Identify which cell holds the provided text, then report its (x, y) central coordinate. 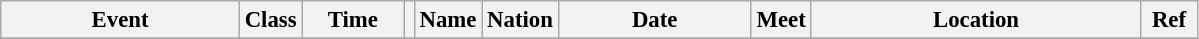
Meet (781, 20)
Nation (520, 20)
Date (654, 20)
Event (120, 20)
Time (353, 20)
Location (976, 20)
Class (270, 20)
Name (448, 20)
Ref (1169, 20)
